Extract the (X, Y) coordinate from the center of the cell holding the provided text.  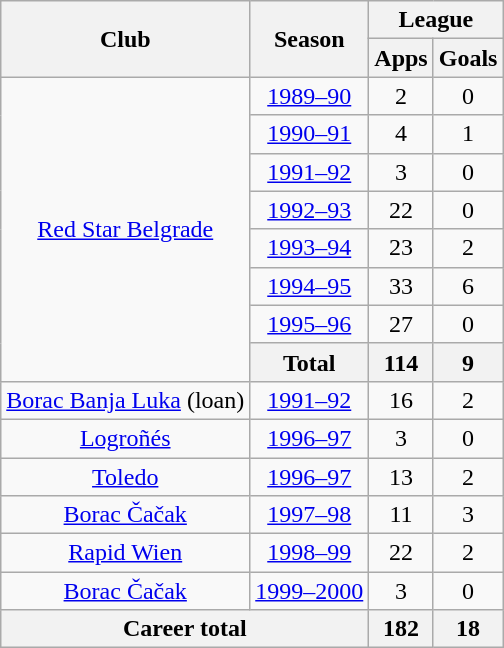
Goals (468, 58)
1 (468, 134)
114 (401, 362)
27 (401, 324)
1994–95 (310, 286)
Toledo (126, 477)
1997–98 (310, 515)
League (436, 20)
23 (401, 248)
1995–96 (310, 324)
9 (468, 362)
1999–2000 (310, 591)
13 (401, 477)
1992–93 (310, 210)
182 (401, 629)
Borac Banja Luka (loan) (126, 400)
6 (468, 286)
Total (310, 362)
Logroñés (126, 438)
1998–99 (310, 553)
Apps (401, 58)
33 (401, 286)
4 (401, 134)
1989–90 (310, 96)
Career total (185, 629)
Rapid Wien (126, 553)
Season (310, 39)
Red Star Belgrade (126, 229)
1993–94 (310, 248)
11 (401, 515)
Club (126, 39)
18 (468, 629)
1990–91 (310, 134)
16 (401, 400)
